Provide the (x, y) coordinate of the cell's center where the given text is located.  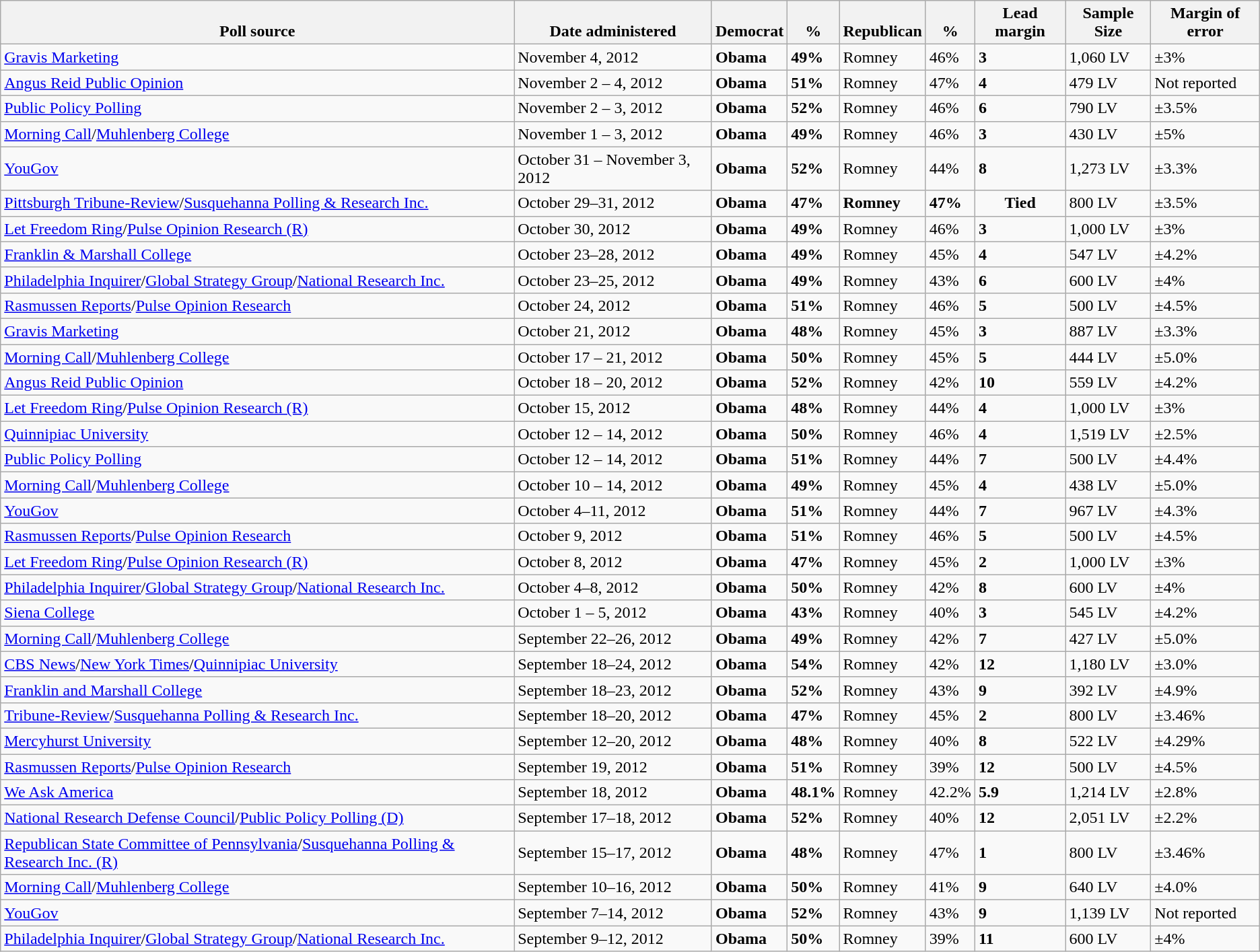
November 1 – 3, 2012 (613, 134)
±2.2% (1205, 818)
November 4, 2012 (613, 57)
±4.4% (1205, 460)
October 10 – 14, 2012 (613, 485)
887 LV (1108, 331)
Poll source (257, 23)
September 10–16, 2012 (613, 887)
October 1 – 5, 2012 (613, 613)
Tied (1020, 203)
September 12–20, 2012 (613, 741)
Republican (882, 23)
National Research Defense Council/Public Policy Polling (D) (257, 818)
392 LV (1108, 690)
October 21, 2012 (613, 331)
790 LV (1108, 108)
Sample Size (1108, 23)
Republican State Committee of Pennsylvania/Susquehanna Polling & Research Inc. (R) (257, 853)
September 22–26, 2012 (613, 638)
November 2 – 3, 2012 (613, 108)
September 18–20, 2012 (613, 715)
September 7–14, 2012 (613, 913)
967 LV (1108, 511)
±3.0% (1205, 664)
547 LV (1108, 254)
September 17–18, 2012 (613, 818)
Mercyhurst University (257, 741)
±4.0% (1205, 887)
±4.3% (1205, 511)
±4.9% (1205, 690)
559 LV (1108, 383)
41% (950, 887)
Democrat (749, 23)
438 LV (1108, 485)
September 18–23, 2012 (613, 690)
1,180 LV (1108, 664)
42.2% (950, 793)
Margin of error (1205, 23)
54% (813, 664)
September 18, 2012 (613, 793)
September 9–12, 2012 (613, 939)
September 19, 2012 (613, 766)
479 LV (1108, 83)
427 LV (1108, 638)
October 24, 2012 (613, 305)
We Ask America (257, 793)
October 17 – 21, 2012 (613, 357)
±2.5% (1205, 434)
Pittsburgh Tribune-Review/Susquehanna Polling & Research Inc. (257, 203)
2,051 LV (1108, 818)
Quinnipiac University (257, 434)
October 8, 2012 (613, 562)
Franklin and Marshall College (257, 690)
1,139 LV (1108, 913)
±5% (1205, 134)
10 (1020, 383)
November 2 – 4, 2012 (613, 83)
640 LV (1108, 887)
October 9, 2012 (613, 536)
October 23–28, 2012 (613, 254)
October 4–11, 2012 (613, 511)
September 15–17, 2012 (613, 853)
11 (1020, 939)
1,214 LV (1108, 793)
September 18–24, 2012 (613, 664)
October 23–25, 2012 (613, 280)
October 15, 2012 (613, 408)
±2.8% (1205, 793)
522 LV (1108, 741)
Tribune-Review/Susquehanna Polling & Research Inc. (257, 715)
October 18 – 20, 2012 (613, 383)
1,060 LV (1108, 57)
Lead margin (1020, 23)
Date administered (613, 23)
5.9 (1020, 793)
1,273 LV (1108, 168)
1 (1020, 853)
444 LV (1108, 357)
48.1% (813, 793)
Franklin & Marshall College (257, 254)
October 4–8, 2012 (613, 587)
±4.29% (1205, 741)
430 LV (1108, 134)
545 LV (1108, 613)
1,519 LV (1108, 434)
October 30, 2012 (613, 229)
Siena College (257, 613)
October 29–31, 2012 (613, 203)
October 31 – November 3, 2012 (613, 168)
CBS News/New York Times/Quinnipiac University (257, 664)
